Output the (X, Y) coordinate of the center of the cell containing the given text.  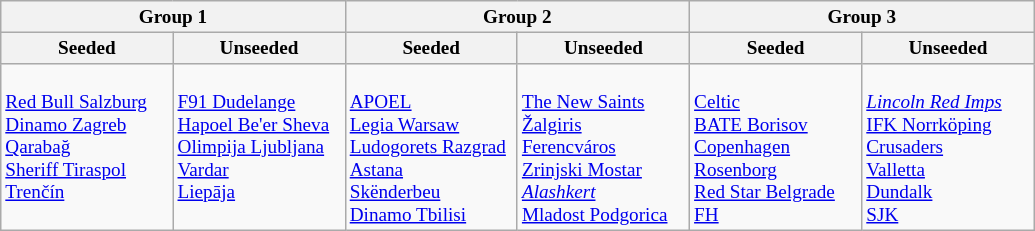
F91 Dudelange Hapoel Be'er Sheva Olimpija Ljubljana Vardar Liepāja (259, 148)
Red Bull Salzburg Dinamo Zagreb Qarabağ Sheriff Tiraspol Trenčín (87, 148)
Group 3 (862, 17)
Celtic BATE Borisov Copenhagen Rosenborg Red Star Belgrade FH (776, 148)
Lincoln Red Imps IFK Norrköping Crusaders Valletta Dundalk SJK (948, 148)
Group 1 (173, 17)
The New Saints Žalgiris Ferencváros Zrinjski Mostar Alashkert Mladost Podgorica (603, 148)
APOEL Legia Warsaw Ludogorets Razgrad Astana Skënderbeu Dinamo Tbilisi (431, 148)
Group 2 (517, 17)
